Return the (X, Y) coordinate for the center point of the cell that contains the specified text.  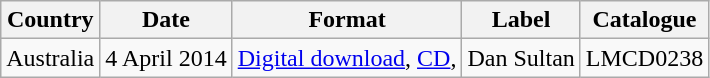
LMCD0238 (644, 58)
Digital download, CD, (347, 58)
Date (166, 20)
4 April 2014 (166, 58)
Australia (50, 58)
Catalogue (644, 20)
Format (347, 20)
Dan Sultan (521, 58)
Label (521, 20)
Country (50, 20)
